For the text-containing cell, return its midpoint in (X, Y) coordinate format. 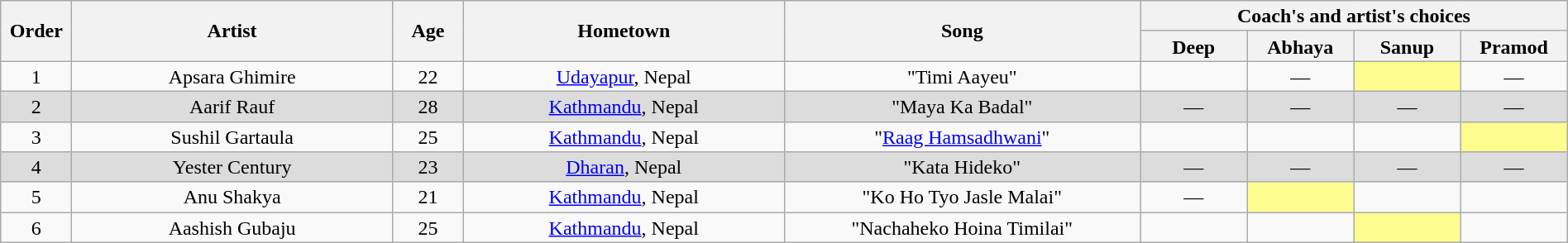
"Kata Hideko" (963, 167)
Coach's and artist's choices (1355, 17)
Pramod (1513, 46)
"Raag Hamsadhwani" (963, 137)
"Ko Ho Tyo Jasle Malai" (963, 197)
4 (36, 167)
Song (963, 31)
Deep (1194, 46)
1 (36, 76)
Apsara Ghimire (232, 76)
2 (36, 106)
Yester Century (232, 167)
5 (36, 197)
3 (36, 137)
Age (428, 31)
Sushil Gartaula (232, 137)
Abhaya (1300, 46)
Aashish Gubaju (232, 228)
"Nachaheko Hoina Timilai" (963, 228)
Aarif Rauf (232, 106)
23 (428, 167)
"Timi Aayeu" (963, 76)
Anu Shakya (232, 197)
Sanup (1408, 46)
Udayapur, Nepal (624, 76)
22 (428, 76)
Hometown (624, 31)
6 (36, 228)
28 (428, 106)
21 (428, 197)
"Maya Ka Badal" (963, 106)
Order (36, 31)
Artist (232, 31)
Dharan, Nepal (624, 167)
